Find where the given text appears and provide that cell's center as [X, Y] coordinate. 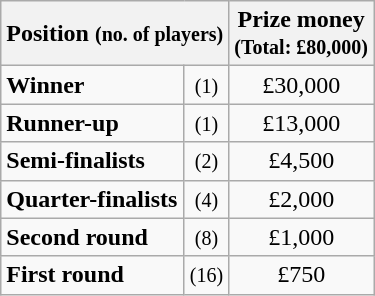
(8) [206, 237]
Position (no. of players) [115, 34]
Prize money(Total: £80,000) [302, 34]
(2) [206, 161]
Semi-finalists [92, 161]
£4,500 [302, 161]
£1,000 [302, 237]
(16) [206, 275]
£30,000 [302, 85]
First round [92, 275]
£13,000 [302, 123]
Second round [92, 237]
£2,000 [302, 199]
£750 [302, 275]
Runner-up [92, 123]
Quarter-finalists [92, 199]
(4) [206, 199]
Winner [92, 85]
